From the cell containing the given text, extract its center point as [x, y] coordinate. 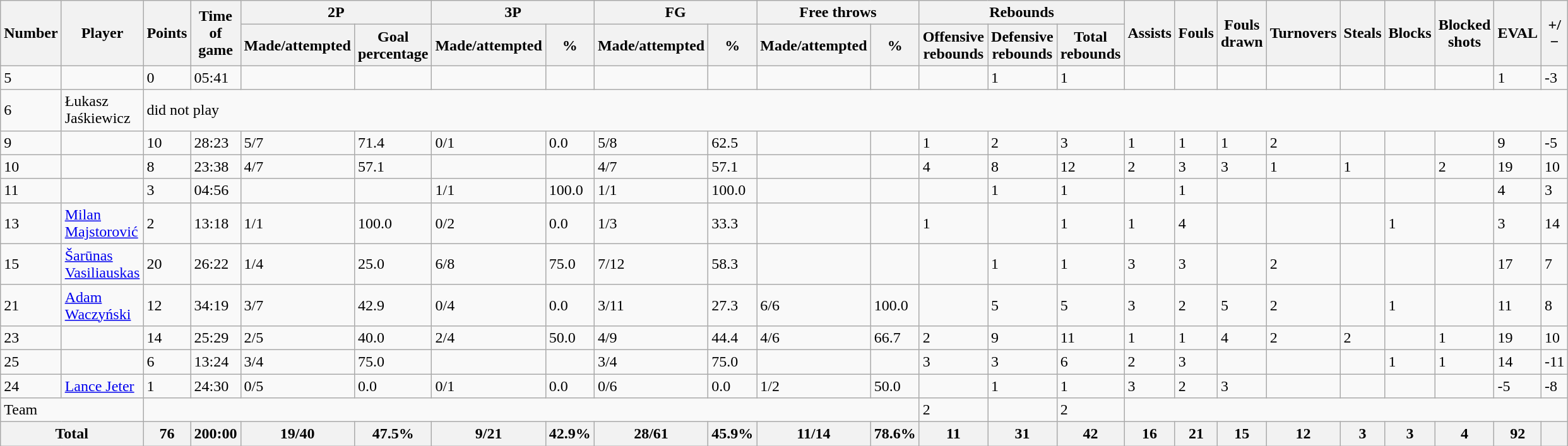
-11 [1555, 361]
42.9% [569, 434]
Offensive rebounds [953, 45]
4/6 [814, 337]
FG [675, 13]
13:18 [216, 223]
3/11 [651, 305]
Turnovers [1303, 33]
28/61 [651, 434]
13 [31, 223]
45.9% [732, 434]
1/3 [651, 223]
+/− [1555, 33]
Free throws [838, 13]
Blocks [1410, 33]
44.4 [732, 337]
4/9 [651, 337]
Time of game [216, 33]
78.6% [895, 434]
9/21 [489, 434]
25 [31, 361]
6/6 [814, 305]
0 [167, 78]
Šarūnas Vasiliauskas [102, 264]
7/12 [651, 264]
Assists [1149, 33]
62.5 [732, 143]
13:24 [216, 361]
Fouls drawn [1242, 33]
200:00 [216, 434]
58.3 [732, 264]
40.0 [393, 337]
Number [31, 33]
20 [167, 264]
Team [72, 410]
EVAL [1518, 33]
23:38 [216, 167]
17 [1518, 264]
Player [102, 33]
34:19 [216, 305]
Defensive rebounds [1023, 45]
Points [167, 33]
31 [1023, 434]
05:41 [216, 78]
1/4 [297, 264]
0/6 [651, 385]
2/4 [489, 337]
25.0 [393, 264]
47.5% [393, 434]
Adam Waczyński [102, 305]
0/4 [489, 305]
Goal percentage [393, 45]
1/2 [814, 385]
24:30 [216, 385]
19/40 [297, 434]
24 [31, 385]
0/5 [297, 385]
Łukasz Jaśkiewicz [102, 110]
Total [72, 434]
3/7 [297, 305]
Lance Jeter [102, 385]
16 [1149, 434]
11/14 [814, 434]
Milan Majstorović [102, 223]
5/7 [297, 143]
did not play [856, 110]
2/5 [297, 337]
Steals [1362, 33]
2P [336, 13]
Fouls [1196, 33]
42.9 [393, 305]
25:29 [216, 337]
3P [513, 13]
5/8 [651, 143]
-8 [1555, 385]
71.4 [393, 143]
66.7 [895, 337]
23 [31, 337]
76 [167, 434]
Total rebounds [1091, 45]
33.3 [732, 223]
0/2 [489, 223]
26:22 [216, 264]
42 [1091, 434]
-3 [1555, 78]
27.3 [732, 305]
Blocked shots [1464, 33]
6/8 [489, 264]
28:23 [216, 143]
04:56 [216, 191]
92 [1518, 434]
7 [1555, 264]
Rebounds [1021, 13]
